Provide the (X, Y) coordinate of the cell's center where the given text is located.  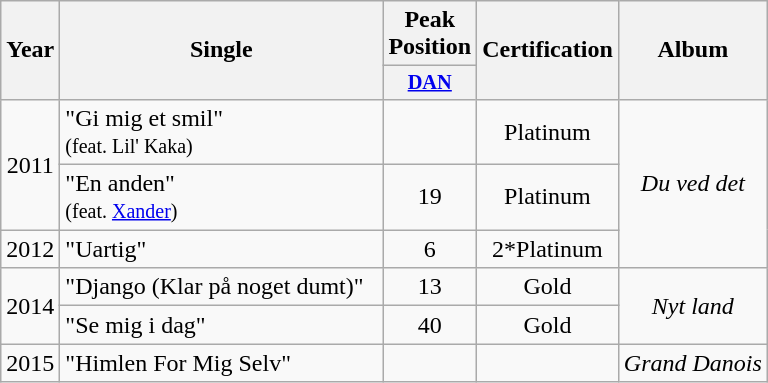
6 (430, 249)
"Gi mig et smil" (feat. Lil' Kaka) (222, 132)
2014 (30, 306)
Album (692, 50)
"Uartig" (222, 249)
19 (430, 198)
13 (430, 287)
40 (430, 325)
2012 (30, 249)
Single (222, 50)
2011 (30, 164)
"Himlen For Mig Selv" (222, 363)
"Django (Klar på noget dumt)" (222, 287)
Grand Danois (692, 363)
2015 (30, 363)
Year (30, 50)
DAN (430, 83)
Peak Position (430, 34)
Certification (548, 50)
2*Platinum (548, 249)
"Se mig i dag" (222, 325)
Du ved det (692, 183)
Nyt land (692, 306)
"En anden" (feat. Xander) (222, 198)
